Provide the (x, y) coordinate of the cell's center where the given text is located.  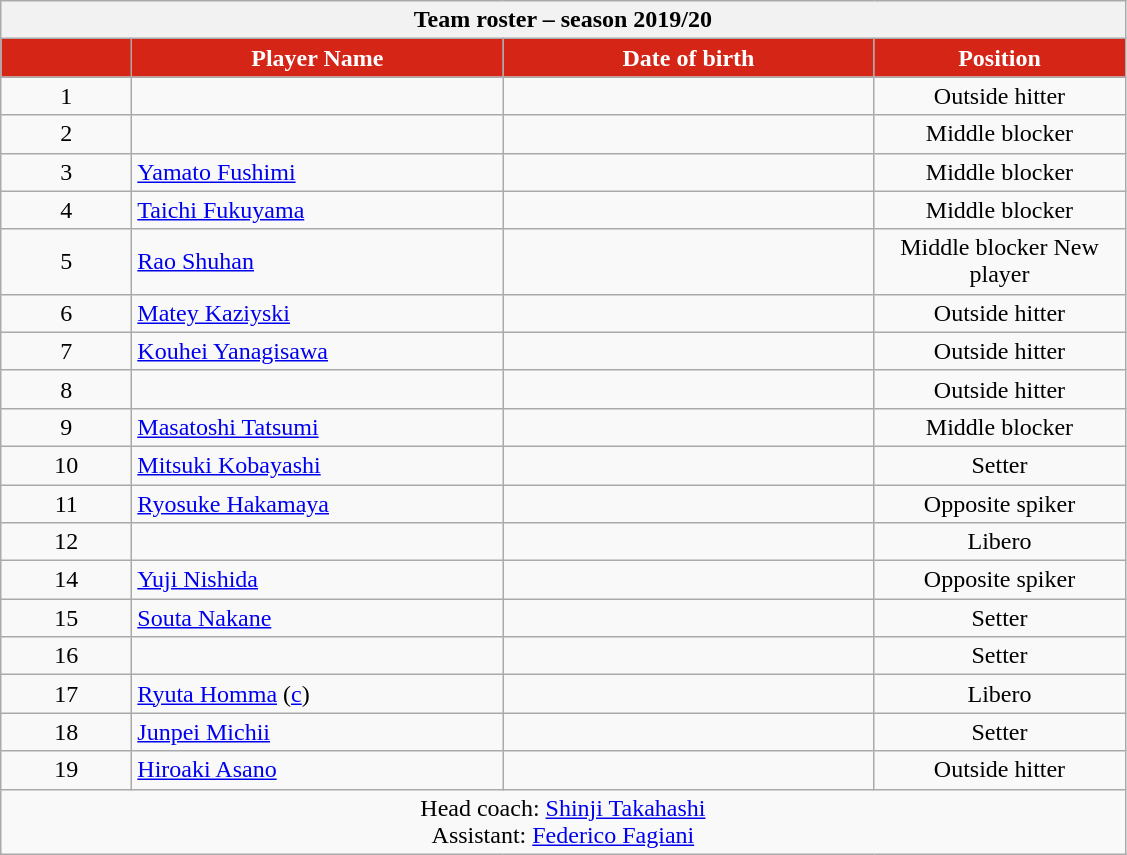
Team roster – season 2019/20 (563, 20)
Souta Nakane (318, 618)
5 (66, 262)
Mitsuki Kobayashi (318, 465)
15 (66, 618)
19 (66, 770)
12 (66, 542)
Kouhei Yanagisawa (318, 351)
9 (66, 427)
Player Name (318, 58)
Matey Kaziyski (318, 313)
Rao Shuhan (318, 262)
1 (66, 96)
14 (66, 580)
7 (66, 351)
16 (66, 656)
17 (66, 694)
10 (66, 465)
Masatoshi Tatsumi (318, 427)
Date of birth (688, 58)
2 (66, 134)
Yamato Fushimi (318, 172)
4 (66, 210)
Ryosuke Hakamaya (318, 503)
Yuji Nishida (318, 580)
8 (66, 389)
11 (66, 503)
Middle blocker New player (1000, 262)
18 (66, 732)
Hiroaki Asano (318, 770)
Ryuta Homma (c) (318, 694)
Taichi Fukuyama (318, 210)
Junpei Michii (318, 732)
3 (66, 172)
Head coach: Shinji TakahashiAssistant: Federico Fagiani (563, 822)
Position (1000, 58)
6 (66, 313)
